Scan for the cell matching the given text and deliver its (x, y) coordinate at center. 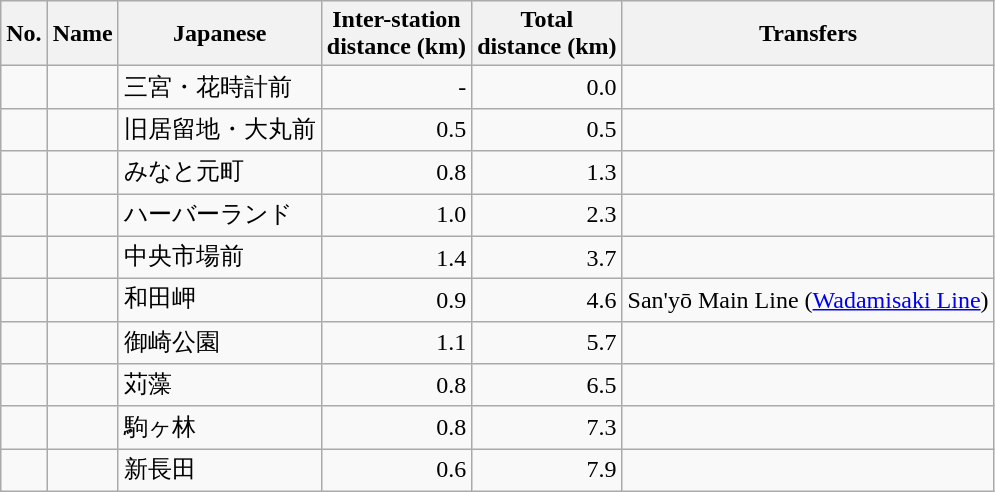
新長田 (220, 470)
1.4 (396, 258)
1.3 (547, 172)
三宮・花時計前 (220, 88)
旧居留地・大丸前 (220, 130)
ハーバーランド (220, 216)
7.9 (547, 470)
0.0 (547, 88)
4.6 (547, 300)
2.3 (547, 216)
Japanese (220, 34)
Inter-station distance (km) (396, 34)
和田岬 (220, 300)
駒ヶ林 (220, 428)
苅藻 (220, 386)
Transfers (808, 34)
7.3 (547, 428)
0.6 (396, 470)
御崎公園 (220, 342)
5.7 (547, 342)
Name (82, 34)
- (396, 88)
1.0 (396, 216)
No. (24, 34)
中央市場前 (220, 258)
Total distance (km) (547, 34)
みなと元町 (220, 172)
San'yō Main Line (Wadamisaki Line) (808, 300)
1.1 (396, 342)
3.7 (547, 258)
0.9 (396, 300)
6.5 (547, 386)
